Pinpoint the cell where the given text exists, returning its (X, Y) midpoint coordinate. 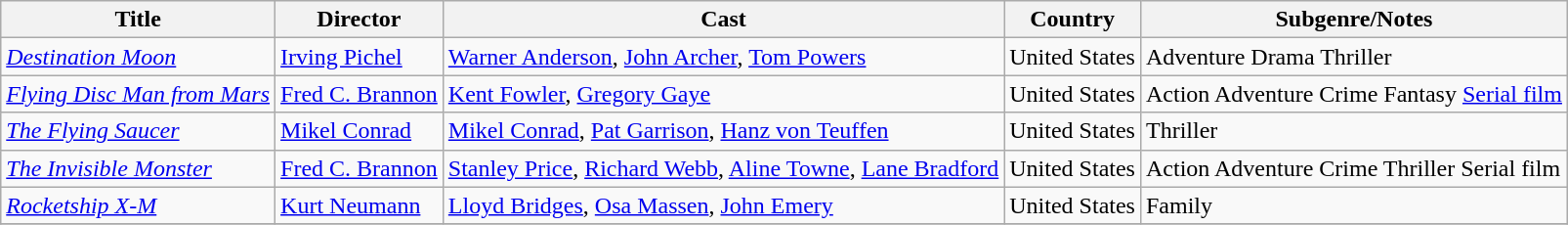
Cast (723, 20)
Lloyd Bridges, Osa Massen, John Emery (723, 205)
The Flying Saucer (139, 131)
Action Adventure Crime Thriller Serial film (1354, 168)
Action Adventure Crime Fantasy Serial film (1354, 94)
Irving Pichel (360, 57)
Country (1073, 20)
Flying Disc Man from Mars (139, 94)
Rocketship X-M (139, 205)
Family (1354, 205)
Kent Fowler, Gregory Gaye (723, 94)
Adventure Drama Thriller (1354, 57)
Warner Anderson, John Archer, Tom Powers (723, 57)
Kurt Neumann (360, 205)
Director (360, 20)
Thriller (1354, 131)
Stanley Price, Richard Webb, Aline Towne, Lane Bradford (723, 168)
Destination Moon (139, 57)
Mikel Conrad (360, 131)
Mikel Conrad, Pat Garrison, Hanz von Teuffen (723, 131)
The Invisible Monster (139, 168)
Title (139, 20)
Subgenre/Notes (1354, 20)
